Return the (X, Y) coordinate for the center point of the cell that contains the specified text.  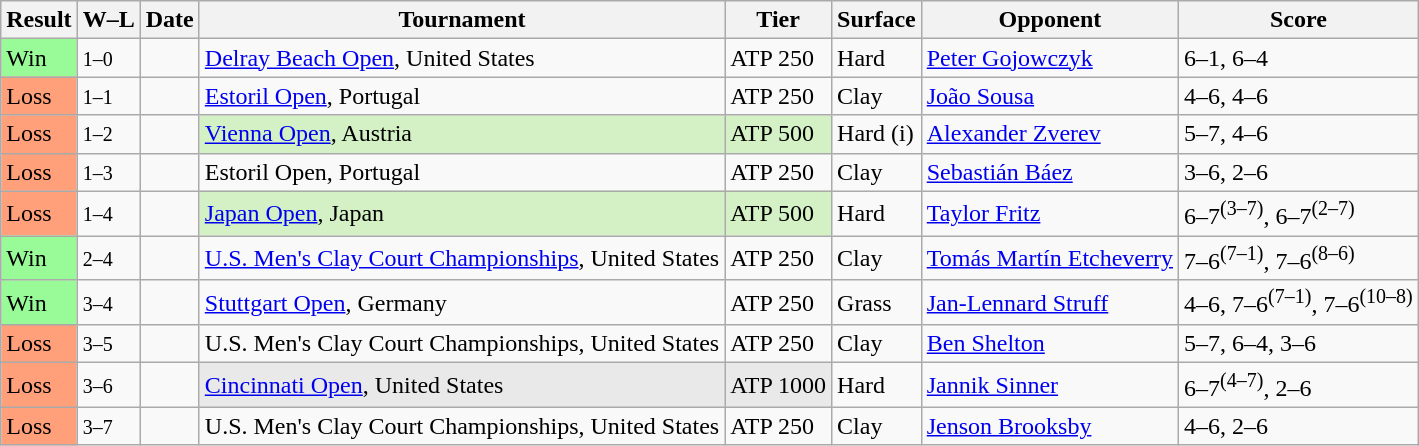
Vienna Open, Austria (462, 134)
3–7 (108, 426)
João Sousa (1050, 96)
3–5 (108, 344)
3–6, 2–6 (1299, 172)
Sebastián Báez (1050, 172)
Hard (i) (877, 134)
Delray Beach Open, United States (462, 58)
Tournament (462, 20)
Alexander Zverev (1050, 134)
6–7(3–7), 6–7(2–7) (1299, 214)
Cincinnati Open, United States (462, 386)
1–4 (108, 214)
Stuttgart Open, Germany (462, 302)
Tier (778, 20)
6–1, 6–4 (1299, 58)
1–3 (108, 172)
Jannik Sinner (1050, 386)
5–7, 4–6 (1299, 134)
Date (170, 20)
Grass (877, 302)
7–6(7–1), 7–6(8–6) (1299, 258)
4–6, 7–6(7–1), 7–6(10–8) (1299, 302)
Surface (877, 20)
Tomás Martín Etcheverry (1050, 258)
3–4 (108, 302)
Taylor Fritz (1050, 214)
Opponent (1050, 20)
1–0 (108, 58)
W–L (108, 20)
Peter Gojowczyk (1050, 58)
6–7(4–7), 2–6 (1299, 386)
4–6, 2–6 (1299, 426)
2–4 (108, 258)
1–2 (108, 134)
Jenson Brooksby (1050, 426)
5–7, 6–4, 3–6 (1299, 344)
Result (39, 20)
1–1 (108, 96)
Jan-Lennard Struff (1050, 302)
Ben Shelton (1050, 344)
Japan Open, Japan (462, 214)
3–6 (108, 386)
Score (1299, 20)
ATP 1000 (778, 386)
4–6, 4–6 (1299, 96)
